Return [x, y] of the center of cell containing provided text 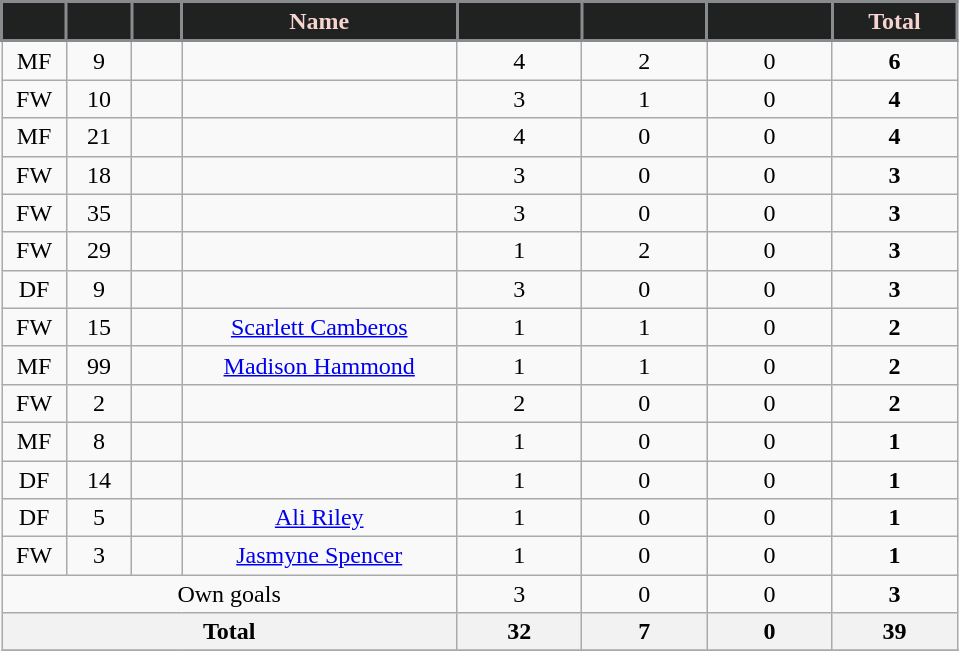
99 [100, 365]
Ali Riley [320, 518]
21 [100, 137]
Own goals [230, 594]
Madison Hammond [320, 365]
32 [520, 632]
18 [100, 175]
39 [894, 632]
8 [100, 441]
Scarlett Camberos [320, 327]
5 [100, 518]
10 [100, 99]
35 [100, 213]
15 [100, 327]
Name [320, 22]
7 [644, 632]
14 [100, 479]
6 [894, 60]
Jasmyne Spencer [320, 556]
29 [100, 251]
